Determine the [x, y] coordinate at the center of the cell enclosing the given text.  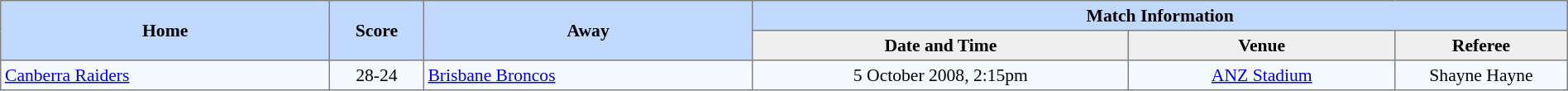
Date and Time [941, 45]
ANZ Stadium [1262, 75]
Referee [1481, 45]
28-24 [377, 75]
Home [165, 31]
Score [377, 31]
Match Information [1159, 16]
Venue [1262, 45]
5 October 2008, 2:15pm [941, 75]
Shayne Hayne [1481, 75]
Away [588, 31]
Brisbane Broncos [588, 75]
Canberra Raiders [165, 75]
